Scan for the cell matching the given text and deliver its [x, y] coordinate at center. 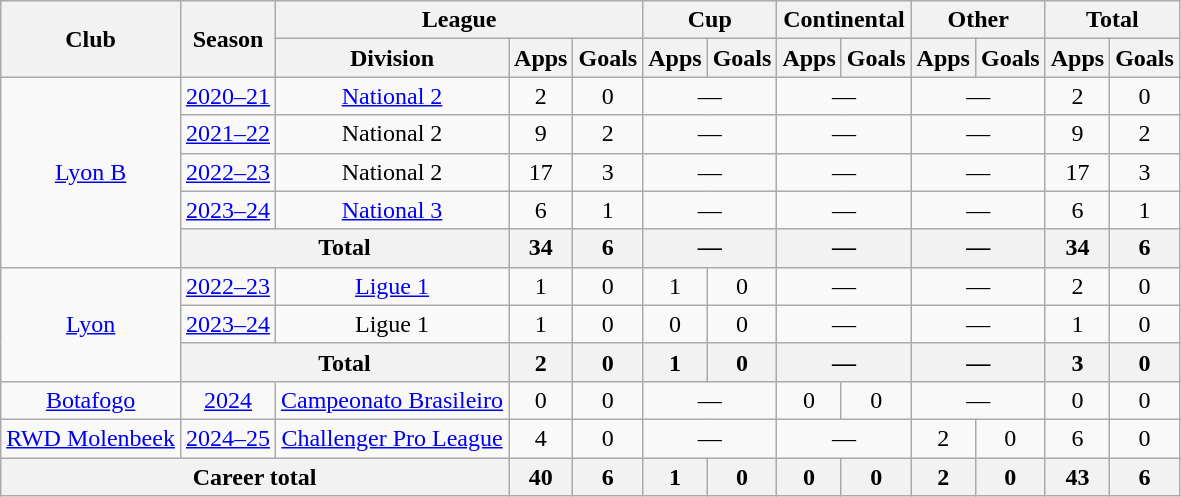
2021–22 [228, 134]
Campeonato Brasileiro [392, 400]
43 [1077, 477]
Cup [710, 20]
Lyon [91, 324]
RWD Molenbeek [91, 438]
Season [228, 39]
4 [541, 438]
2020–21 [228, 96]
2024 [228, 400]
Division [392, 58]
Challenger Pro League [392, 438]
League [460, 20]
Botafogo [91, 400]
40 [541, 477]
Other [978, 20]
Continental [844, 20]
National 3 [392, 210]
Lyon B [91, 172]
2024–25 [228, 438]
Career total [255, 477]
Club [91, 39]
